Provide the [x, y] coordinate of the cell's center where the given text is located.  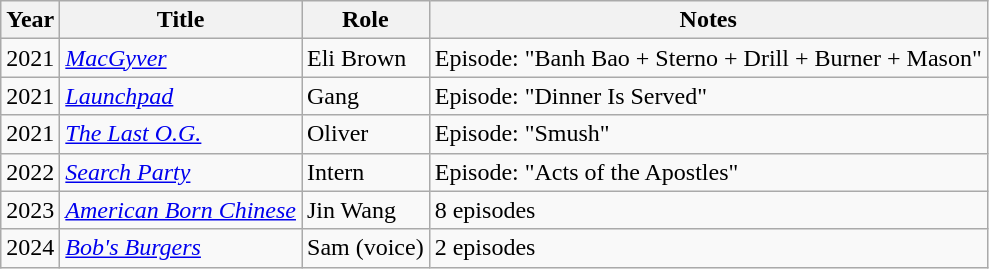
2023 [30, 210]
Episode: "Acts of the Apostles" [708, 172]
Gang [366, 96]
2022 [30, 172]
Bob's Burgers [181, 248]
Search Party [181, 172]
The Last O.G. [181, 134]
Episode: "Dinner Is Served" [708, 96]
Notes [708, 20]
Oliver [366, 134]
Episode: "Banh Bao + Sterno + Drill + Burner + Mason" [708, 58]
Episode: "Smush" [708, 134]
American Born Chinese [181, 210]
Title [181, 20]
2 episodes [708, 248]
MacGyver [181, 58]
Year [30, 20]
Role [366, 20]
2024 [30, 248]
Launchpad [181, 96]
8 episodes [708, 210]
Jin Wang [366, 210]
Sam (voice) [366, 248]
Eli Brown [366, 58]
Intern [366, 172]
